Find where the given text appears and provide that cell's center as [x, y] coordinate. 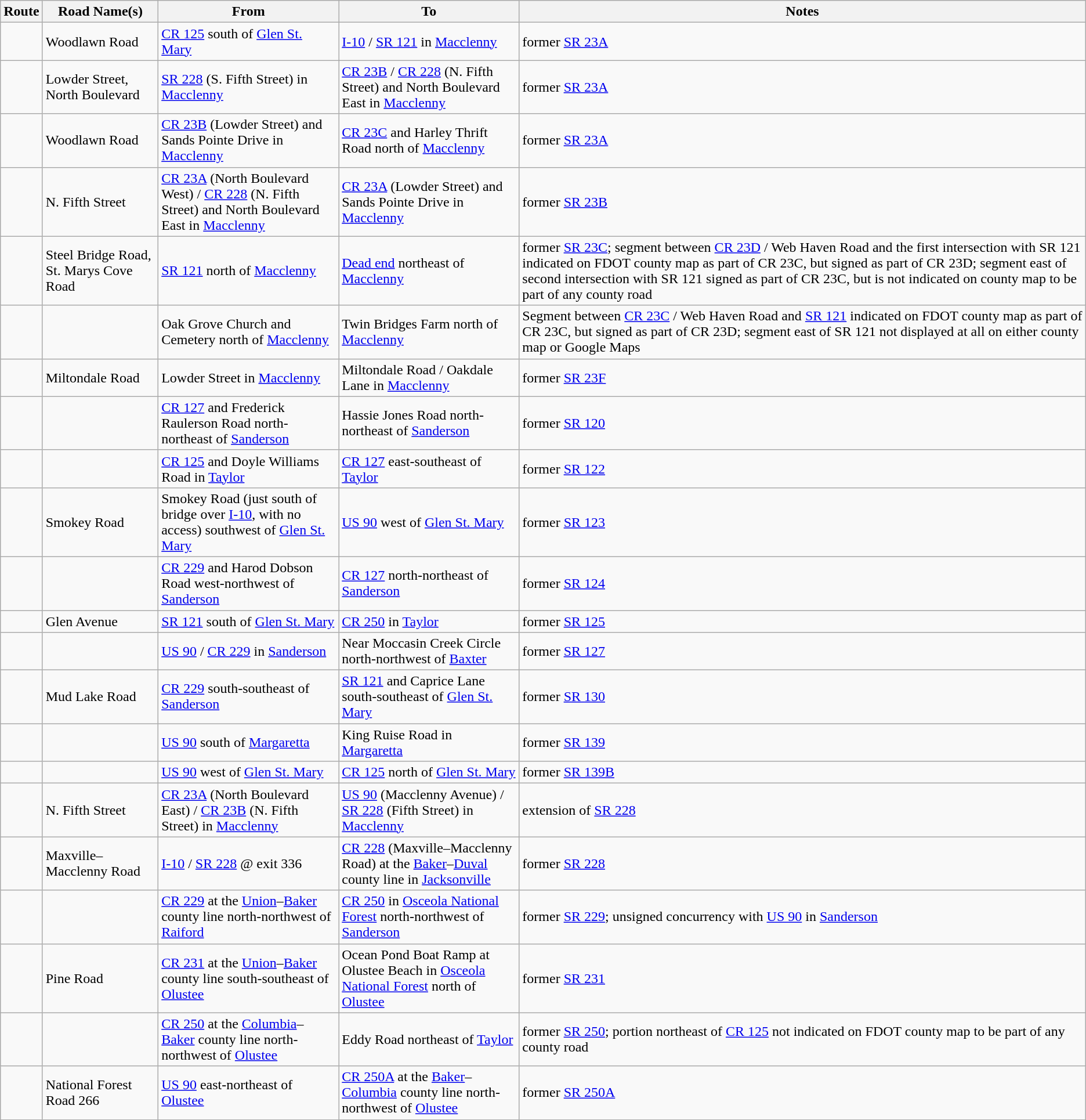
From [248, 12]
Mud Lake Road [100, 697]
National Forest Road 266 [100, 1093]
former SR 250A [802, 1093]
Notes [802, 12]
King Ruise Road in Margaretta [429, 743]
I-10 / SR 228 @ exit 336 [248, 864]
CR 23B (Lowder Street) and Sands Pointe Drive in Macclenny [248, 140]
former SR 123 [802, 522]
former SR 23B [802, 202]
SR 121 and Caprice Lane south-southeast of Glen St. Mary [429, 697]
former SR 139 [802, 743]
Road Name(s) [100, 12]
Smokey Road [100, 522]
former SR 231 [802, 978]
Pine Road [100, 978]
Lowder Street in Macclenny [248, 377]
SR 121 south of Glen St. Mary [248, 622]
former SR 250; portion northeast of CR 125 not indicated on FDOT county map to be part of any county road [802, 1039]
Dead end northeast of Macclenny [429, 270]
Near Moccasin Creek Circle north-northwest of Baxter [429, 651]
former SR 130 [802, 697]
CR 250 at the Columbia–Baker county line north-northwest of Olustee [248, 1039]
Maxville–Macclenny Road [100, 864]
Glen Avenue [100, 622]
CR 125 north of Glen St. Mary [429, 772]
Oak Grove Church and Cemetery north of Macclenny [248, 332]
Eddy Road northeast of Taylor [429, 1039]
CR 127 north-northeast of Sanderson [429, 583]
Ocean Pond Boat Ramp at Olustee Beach in Osceola National Forest north of Olustee [429, 978]
SR 228 (S. Fifth Street) in Macclenny [248, 87]
CR 125 and Doyle Williams Road in Taylor [248, 469]
Hassie Jones Road north-northeast of Sanderson [429, 423]
former SR 125 [802, 622]
CR 229 at the Union–Baker county line north-northwest of Raiford [248, 917]
Lowder Street, North Boulevard [100, 87]
extension of SR 228 [802, 810]
CR 23B / CR 228 (N. Fifth Street) and North Boulevard East in Macclenny [429, 87]
US 90 / CR 229 in Sanderson [248, 651]
Smokey Road (just south of bridge over I-10, with no access) southwest of Glen St. Mary [248, 522]
Route [21, 12]
CR 23A (Lowder Street) and Sands Pointe Drive in Macclenny [429, 202]
US 90 (Macclenny Avenue) / SR 228 (Fifth Street) in Macclenny [429, 810]
I-10 / SR 121 in Macclenny [429, 42]
CR 127 and Frederick Raulerson Road north-northeast of Sanderson [248, 423]
CR 229 south-southeast of Sanderson [248, 697]
former SR 122 [802, 469]
US 90 east-northeast of Olustee [248, 1093]
CR 127 east-southeast of Taylor [429, 469]
SR 121 north of Macclenny [248, 270]
former SR 228 [802, 864]
Miltondale Road / Oakdale Lane in Macclenny [429, 377]
former SR 139B [802, 772]
CR 23C and Harley Thrift Road north of Macclenny [429, 140]
CR 23A (North Boulevard West) / CR 228 (N. Fifth Street) and North Boulevard East in Macclenny [248, 202]
former SR 127 [802, 651]
former SR 120 [802, 423]
former SR 124 [802, 583]
CR 250 in Taylor [429, 622]
Twin Bridges Farm north of Macclenny [429, 332]
US 90 south of Margaretta [248, 743]
former SR 23F [802, 377]
CR 231 at the Union–Baker county line south-southeast of Olustee [248, 978]
Miltondale Road [100, 377]
CR 23A (North Boulevard East) / CR 23B (N. Fifth Street) in Macclenny [248, 810]
CR 229 and Harod Dobson Road west-northwest of Sanderson [248, 583]
CR 250 in Osceola National Forest north-northwest of Sanderson [429, 917]
CR 125 south of Glen St. Mary [248, 42]
To [429, 12]
former SR 229; unsigned concurrency with US 90 in Sanderson [802, 917]
Steel Bridge Road, St. Marys Cove Road [100, 270]
CR 228 (Maxville–Macclenny Road) at the Baker–Duval county line in Jacksonville [429, 864]
CR 250A at the Baker–Columbia county line north-northwest of Olustee [429, 1093]
